Pinpoint the cell where the given text exists, returning its (X, Y) midpoint coordinate. 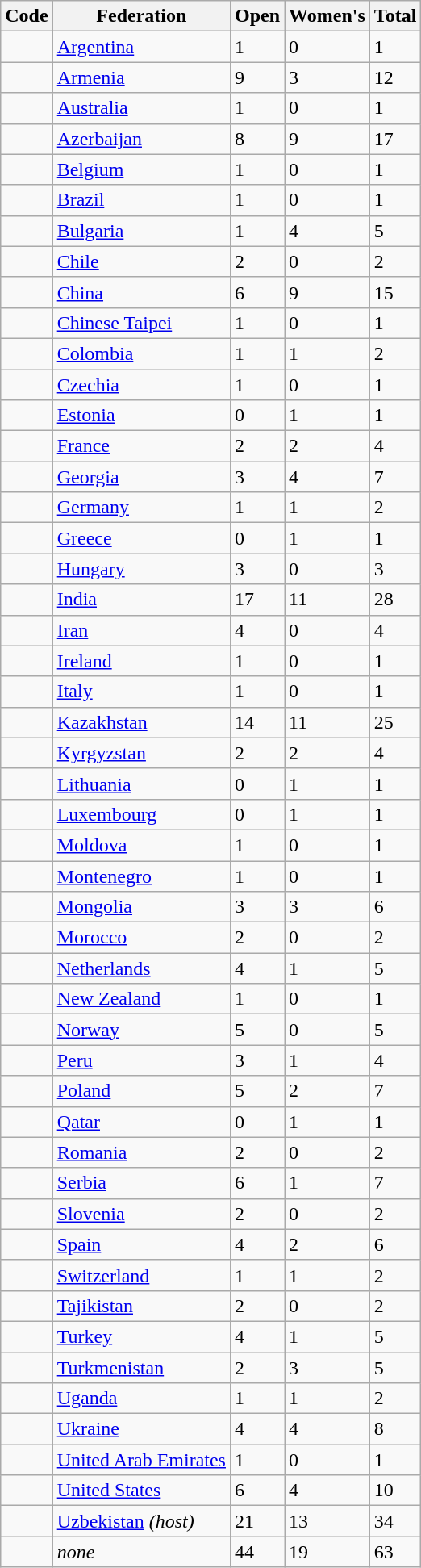
Code (27, 16)
China (141, 292)
Argentina (141, 47)
Norway (141, 1030)
Uzbekistan (host) (141, 1521)
Slovenia (141, 1214)
Mongolia (141, 907)
13 (327, 1521)
Moldova (141, 845)
Azerbaijan (141, 139)
Kazakhstan (141, 722)
Qatar (141, 1122)
Australia (141, 108)
Kyrgyzstan (141, 753)
India (141, 600)
Colombia (141, 353)
Ireland (141, 661)
Armenia (141, 77)
15 (395, 292)
63 (395, 1552)
Tajikistan (141, 1306)
14 (256, 722)
Serbia (141, 1183)
21 (256, 1521)
Bulgaria (141, 231)
10 (395, 1491)
Czechia (141, 385)
Hungary (141, 569)
Women's (327, 16)
Belgium (141, 169)
28 (395, 600)
Italy (141, 692)
Total (395, 16)
Netherlands (141, 968)
Switzerland (141, 1275)
Chile (141, 261)
Luxembourg (141, 814)
Open (256, 16)
Estonia (141, 416)
44 (256, 1552)
none (141, 1552)
Brazil (141, 200)
34 (395, 1521)
12 (395, 77)
Uganda (141, 1399)
Georgia (141, 477)
Morocco (141, 938)
Lithuania (141, 784)
France (141, 446)
Greece (141, 538)
Iran (141, 630)
25 (395, 722)
Turkey (141, 1336)
Poland (141, 1091)
Romania (141, 1152)
Chinese Taipei (141, 323)
New Zealand (141, 999)
Montenegro (141, 876)
Ukraine (141, 1429)
United Arab Emirates (141, 1460)
United States (141, 1491)
Peru (141, 1060)
19 (327, 1552)
Turkmenistan (141, 1368)
Germany (141, 508)
Federation (141, 16)
Spain (141, 1244)
